Provide the (x, y) coordinate of the cell's center where the given text is located.  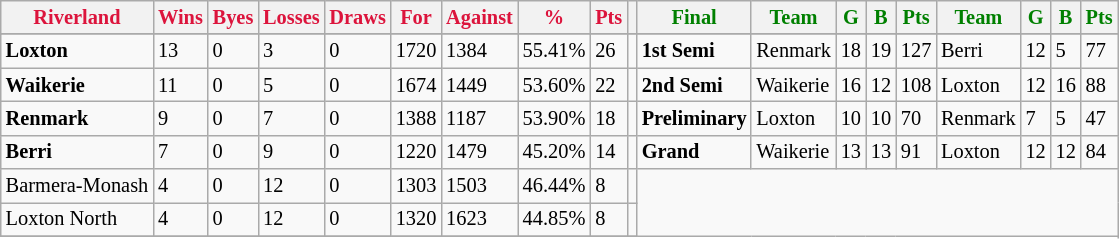
70 (916, 118)
11 (180, 85)
Draws (357, 17)
Loxton North (77, 219)
Grand (694, 152)
77 (1100, 51)
84 (1100, 152)
Wins (180, 17)
44.85% (554, 219)
1388 (416, 118)
45.20% (554, 152)
Preliminary (694, 118)
1303 (416, 186)
91 (916, 152)
47 (1100, 118)
For (416, 17)
Barmera-Monash (77, 186)
1st Semi (694, 51)
108 (916, 85)
1320 (416, 219)
19 (881, 51)
1479 (480, 152)
14 (608, 152)
1384 (480, 51)
3 (291, 51)
22 (608, 85)
53.90% (554, 118)
2nd Semi (694, 85)
1449 (480, 85)
55.41% (554, 51)
1187 (480, 118)
% (554, 17)
127 (916, 51)
Byes (233, 17)
Losses (291, 17)
1674 (416, 85)
Final (694, 17)
1623 (480, 219)
88 (1100, 85)
26 (608, 51)
Riverland (77, 17)
Against (480, 17)
1720 (416, 51)
1503 (480, 186)
53.60% (554, 85)
1220 (416, 152)
46.44% (554, 186)
